Pinpoint the cell where the given text exists, returning its (X, Y) midpoint coordinate. 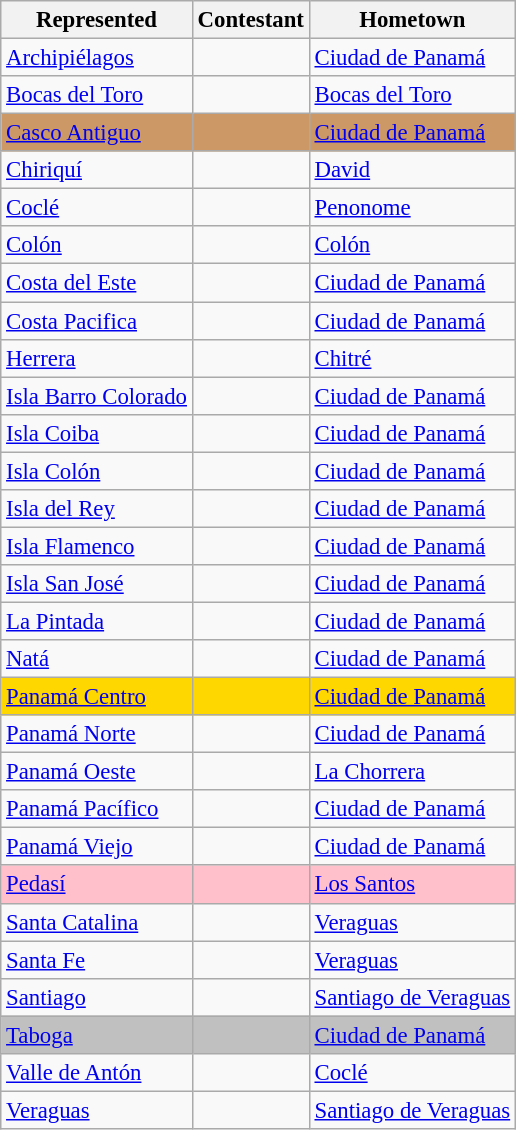
Isla Barro Colorado (97, 396)
Costa Pacifica (97, 321)
Natá (97, 659)
Penonome (412, 208)
Taboga (97, 1035)
Panamá Norte (97, 734)
Panamá Centro (97, 697)
Hometown (412, 20)
La Pintada (97, 621)
Isla del Rey (97, 509)
Isla Flamenco (97, 546)
Santa Catalina (97, 922)
Isla Colón (97, 471)
Santiago (97, 997)
David (412, 170)
Valle de Antón (97, 1073)
Costa del Este (97, 283)
Archipiélagos (97, 58)
Represented (97, 20)
Isla San José (97, 584)
Panamá Oeste (97, 772)
Chitré (412, 358)
La Chorrera (412, 772)
Panamá Viejo (97, 847)
Santa Fe (97, 960)
Casco Antiguo (97, 133)
Los Santos (412, 885)
Isla Coiba (97, 433)
Herrera (97, 358)
Chiriquí (97, 170)
Contestant (250, 20)
Pedasí (97, 885)
Panamá Pacífico (97, 809)
